From the cell containing the given text, extract its center point as (X, Y) coordinate. 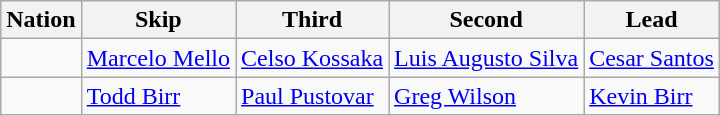
Marcelo Mello (158, 58)
Nation (41, 20)
Paul Pustovar (312, 96)
Cesar Santos (652, 58)
Third (312, 20)
Lead (652, 20)
Kevin Birr (652, 96)
Todd Birr (158, 96)
Second (486, 20)
Skip (158, 20)
Luis Augusto Silva (486, 58)
Greg Wilson (486, 96)
Celso Kossaka (312, 58)
